Determine the (x, y) coordinate at the center of the cell enclosing the given text.  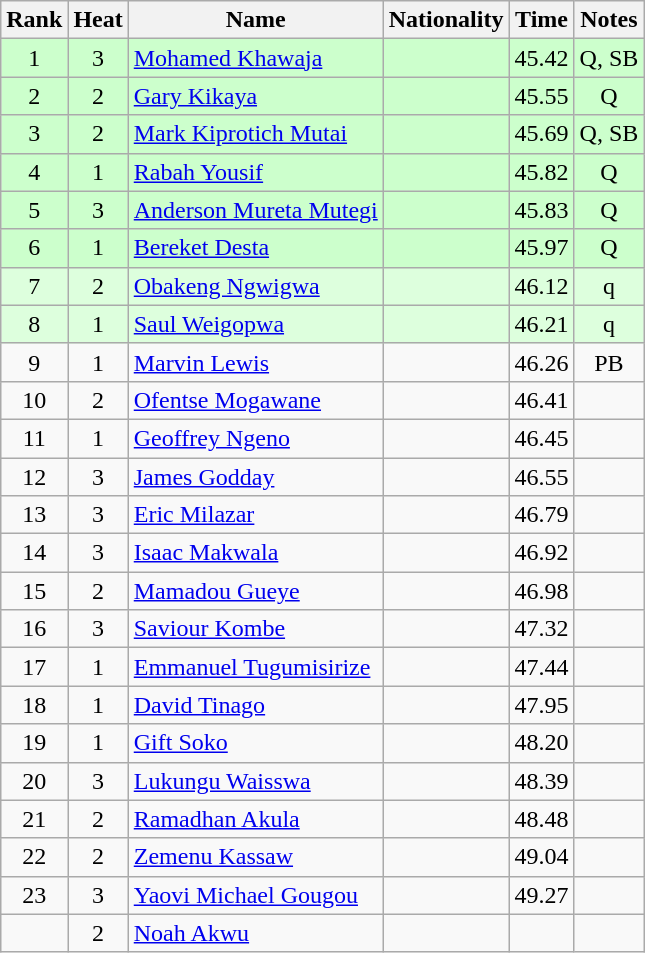
Rank (34, 20)
19 (34, 743)
45.83 (542, 210)
Mark Kiprotich Mutai (256, 134)
23 (34, 895)
14 (34, 553)
Bereket Desta (256, 248)
45.42 (542, 58)
8 (34, 324)
49.27 (542, 895)
9 (34, 362)
13 (34, 515)
46.55 (542, 477)
Emmanuel Tugumisirize (256, 667)
Mamadou Gueye (256, 591)
46.12 (542, 286)
Notes (609, 20)
46.26 (542, 362)
46.98 (542, 591)
45.97 (542, 248)
45.69 (542, 134)
12 (34, 477)
Rabah Yousif (256, 172)
47.95 (542, 705)
46.79 (542, 515)
Saul Weigopwa (256, 324)
46.41 (542, 400)
47.44 (542, 667)
Lukungu Waisswa (256, 781)
17 (34, 667)
15 (34, 591)
PB (609, 362)
21 (34, 819)
45.55 (542, 96)
4 (34, 172)
Eric Milazar (256, 515)
48.20 (542, 743)
Anderson Mureta Mutegi (256, 210)
David Tinago (256, 705)
47.32 (542, 629)
46.21 (542, 324)
James Godday (256, 477)
46.45 (542, 438)
46.92 (542, 553)
Name (256, 20)
Time (542, 20)
22 (34, 857)
Obakeng Ngwigwa (256, 286)
45.82 (542, 172)
48.48 (542, 819)
5 (34, 210)
Yaovi Michael Gougou (256, 895)
11 (34, 438)
48.39 (542, 781)
Ofentse Mogawane (256, 400)
49.04 (542, 857)
Mohamed Khawaja (256, 58)
Isaac Makwala (256, 553)
6 (34, 248)
7 (34, 286)
16 (34, 629)
Heat (98, 20)
Gary Kikaya (256, 96)
Geoffrey Ngeno (256, 438)
20 (34, 781)
Nationality (446, 20)
Gift Soko (256, 743)
Noah Akwu (256, 933)
10 (34, 400)
Zemenu Kassaw (256, 857)
Ramadhan Akula (256, 819)
Marvin Lewis (256, 362)
Saviour Kombe (256, 629)
18 (34, 705)
